Extract the [X, Y] coordinate from the center of the cell holding the provided text.  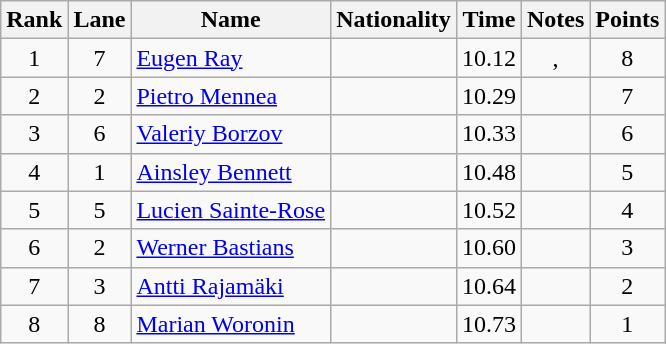
Ainsley Bennett [231, 172]
10.29 [488, 96]
10.48 [488, 172]
Nationality [394, 20]
10.52 [488, 210]
Lucien Sainte-Rose [231, 210]
10.60 [488, 248]
Antti Rajamäki [231, 286]
10.73 [488, 324]
Pietro Mennea [231, 96]
Notes [555, 20]
Eugen Ray [231, 58]
10.64 [488, 286]
, [555, 58]
Marian Woronin [231, 324]
Lane [100, 20]
Time [488, 20]
10.12 [488, 58]
Rank [34, 20]
Points [628, 20]
Werner Bastians [231, 248]
Valeriy Borzov [231, 134]
Name [231, 20]
10.33 [488, 134]
